Capture the cell that displays the provided text and extract its [X, Y] central coordinate. 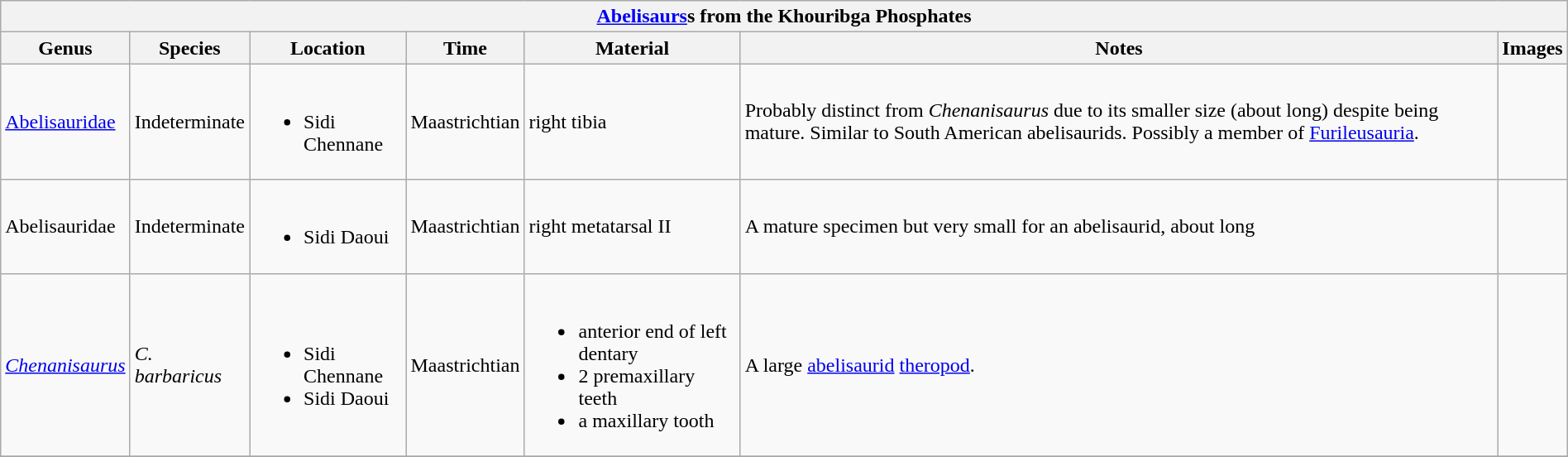
Chenanisaurus [65, 364]
Time [465, 48]
Material [632, 48]
A mature specimen but very small for an abelisaurid, about long [1119, 227]
anterior end of left dentary2 premaxillary teetha maxillary tooth [632, 364]
Location [327, 48]
right tibia [632, 122]
Notes [1119, 48]
right metatarsal II [632, 227]
Abelisaurss from the Khouribga Phosphates [784, 17]
Sidi ChennaneSidi Daoui [327, 364]
Sidi Chennane [327, 122]
Sidi Daoui [327, 227]
Genus [65, 48]
C. barbaricus [189, 364]
Images [1532, 48]
Species [189, 48]
A large abelisaurid theropod. [1119, 364]
